Determine the [X, Y] coordinate at the center of the cell enclosing the given text.  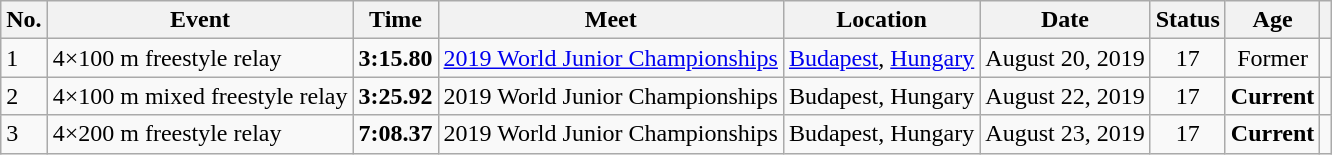
Date [1065, 20]
Status [1188, 20]
4×200 m freestyle relay [200, 134]
Meet [610, 20]
Location [881, 20]
Age [1272, 20]
3 [24, 134]
No. [24, 20]
1 [24, 58]
Event [200, 20]
2 [24, 96]
August 20, 2019 [1065, 58]
August 22, 2019 [1065, 96]
August 23, 2019 [1065, 134]
Time [396, 20]
3:25.92 [396, 96]
Former [1272, 58]
4×100 m mixed freestyle relay [200, 96]
4×100 m freestyle relay [200, 58]
7:08.37 [396, 134]
3:15.80 [396, 58]
